Provide the [X, Y] coordinate of the cell's center where the given text is located.  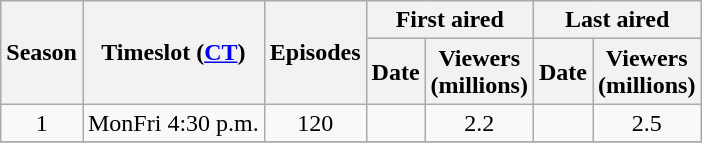
MonFri 4:30 p.m. [173, 123]
Timeslot (CT) [173, 52]
2.2 [479, 123]
Season [42, 52]
Episodes [315, 52]
Last aired [616, 20]
2.5 [646, 123]
1 [42, 123]
120 [315, 123]
First aired [450, 20]
